Detect which cell encompasses the target text, then output its (x, y) center coordinate. 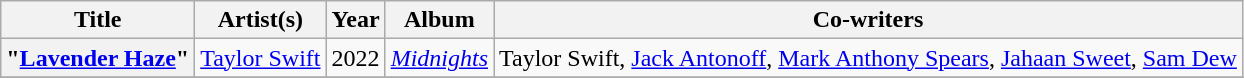
Album (439, 20)
"Lavender Haze" (98, 58)
Year (356, 20)
Taylor Swift, Jack Antonoff, Mark Anthony Spears, Jahaan Sweet, Sam Dew (868, 58)
Title (98, 20)
Taylor Swift (260, 58)
Artist(s) (260, 20)
2022 (356, 58)
Co-writers (868, 20)
Midnights (439, 58)
